Output the (X, Y) coordinate of the center of the cell containing the given text.  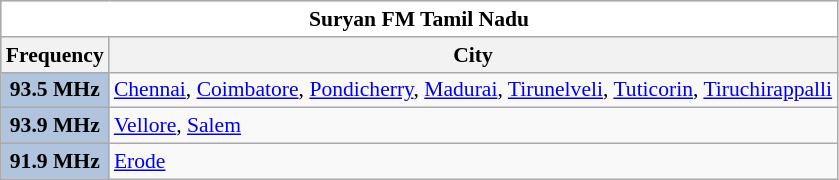
93.9 MHz (55, 126)
City (473, 55)
Vellore, Salem (473, 126)
Chennai, Coimbatore, Pondicherry, Madurai, Tirunelveli, Tuticorin, Tiruchirappalli (473, 90)
91.9 MHz (55, 162)
Erode (473, 162)
Frequency (55, 55)
93.5 MHz (55, 90)
Suryan FM Tamil Nadu (419, 19)
